Search for the cell housing the specified text and yield its (X, Y) center coordinate. 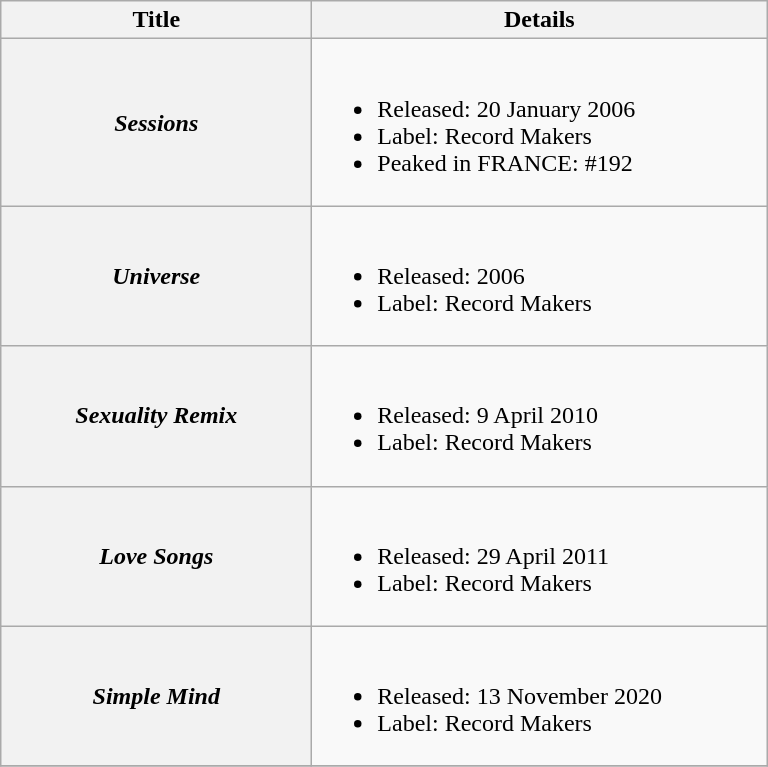
Released: 9 April 2010Label: Record Makers (540, 416)
Sexuality Remix (156, 416)
Released: 13 November 2020Label: Record Makers (540, 696)
Universe (156, 276)
Released: 29 April 2011Label: Record Makers (540, 556)
Title (156, 20)
Simple Mind (156, 696)
Love Songs (156, 556)
Released: 20 January 2006Label: Record MakersPeaked in FRANCE: #192 (540, 122)
Details (540, 20)
Released: 2006Label: Record Makers (540, 276)
Sessions (156, 122)
